Extract the [x, y] coordinate from the center of the cell holding the provided text.  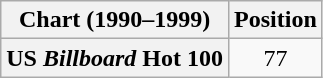
77 [276, 58]
Chart (1990–1999) [115, 20]
US Billboard Hot 100 [115, 58]
Position [276, 20]
